Output the (x, y) coordinate of the center of the cell containing the given text.  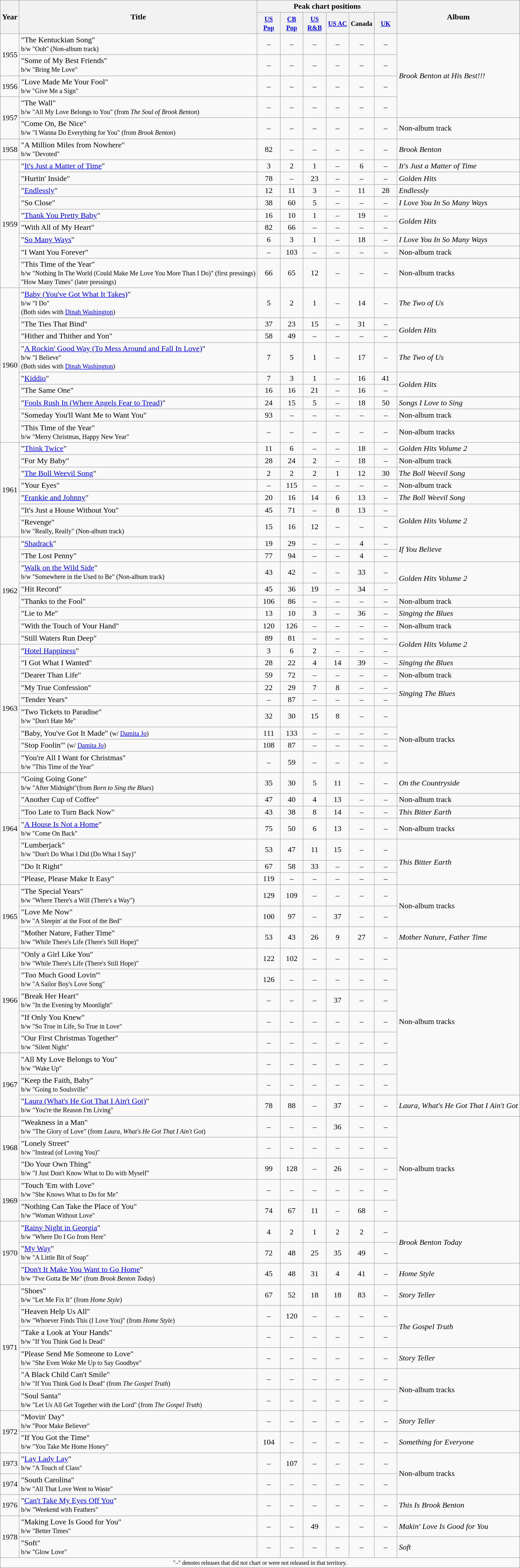
"For My Baby" (138, 461)
"Stop Foolin'" (w/ Damita Jo) (138, 745)
"This Time of the Year"b/w "Merry Christmas, Happy New Year" (138, 432)
"Fools Rush In (Where Angels Fear to Tread)" (138, 403)
94 (291, 556)
Title (138, 17)
"Lay Lady Lay"b/w "A Touch of Class" (138, 1463)
"Break Her Heart"b/w "In the Evening by Moonlight" (138, 1001)
"A Black Child Can't Smile"b/w "If You Think God Is Dead" (from The Gospel Truth) (138, 1379)
81 (291, 638)
21 (315, 390)
"Don't It Make You Want to Go Home"b/w "I've Gotta Be Me" (from Brook Benton Today) (138, 1274)
"It's Just a Matter of Time" (138, 166)
Peak chart positions (327, 6)
"Lonely Street"b/w "Instead (of Loving You)" (138, 1147)
75 (269, 829)
Laura, What's He Got That I Ain't Got (458, 1105)
1955 (10, 55)
103 (291, 252)
"Weakness in a Man"b/w "The Glory of Love" (from Laura, What's He Got That I Ain't Got) (138, 1127)
133 (291, 733)
129 (269, 895)
"Rainy Night in Georgia"b/w "Where Do I Go from Here" (138, 1232)
It's Just a Matter of Time (458, 166)
"Thank You Pretty Baby" (138, 215)
"Someday You'll Want Me to Want You" (138, 415)
52 (291, 1295)
1966 (10, 1000)
Brook Benton Today (458, 1242)
77 (269, 556)
Brook Benton at His Best!!! (458, 76)
1976 (10, 1505)
128 (291, 1169)
"Can't Take My Eyes Off You"b/w "Weekend with Feathers" (138, 1505)
"Do It Right" (138, 866)
"The Kentuckian Song"b/w "Ooh" (Non-album track) (138, 44)
111 (269, 733)
If You Believe (458, 549)
Makin' Love Is Good for You (458, 1526)
1963 (10, 709)
On the Countryside (458, 783)
"Love Me Now"b/w "A Sleepin' at the Foot of the Bed" (138, 916)
"My True Confession" (138, 688)
CB Pop (291, 23)
102 (291, 958)
"Laura (What's He Got That I Ain't Got)"b/w "You're the Reason I'm Living" (138, 1105)
"–" denotes releases that did not chart or were not released in that territory. (260, 1563)
60 (291, 203)
83 (362, 1295)
"Two Tickets to Paradise"b/w "Don't Hate Me" (138, 716)
"Walk on the Wild Side"b/w "Somewhere in the Used to Be" (Non-album track) (138, 572)
US R&B (315, 23)
"If Only You Knew"b/w "So True in Life, So True in Love" (138, 1021)
27 (362, 937)
"Hotel Happiness" (138, 650)
109 (291, 895)
"Still Waters Run Deep" (138, 638)
"Too Late to Turn Back Now" (138, 812)
"Heaven Help Us All"b/w "Whoever Finds This (I Love You)" (from Home Style) (138, 1316)
"Soul Santa"b/w "Let Us All Get Together with the Lord" (from The Gospel Truth) (138, 1400)
"It's Just a House Without You" (138, 510)
"Hither and Thither and Yon" (138, 336)
1965 (10, 916)
"Touch 'Em with Love"b/w "She Knows What to Do for Me" (138, 1189)
Mother Nature, Father Time (458, 937)
115 (291, 485)
"The Ties That Bind" (138, 324)
UK (386, 23)
68 (362, 1211)
122 (269, 958)
107 (291, 1463)
"Making Love Is Good for You"b/w "Better Times" (138, 1526)
119 (269, 879)
"Another Cup of Coffee" (138, 800)
34 (362, 589)
9 (338, 937)
"Some of My Best Friends"b/w "Bring Me Love" (138, 65)
93 (269, 415)
"Tender Years" (138, 700)
1967 (10, 1085)
"The Special Years"b/w "Where There's a Will (There's a Way") (138, 895)
25 (315, 1253)
1972 (10, 1432)
Canada (362, 23)
"Come On, Be Nice"b/w "I Wanna Do Everything for You" (from Brook Benton) (138, 128)
1968 (10, 1147)
"The Boll Weevil Song" (138, 473)
"The Lost Penny" (138, 556)
99 (269, 1169)
"Do Your Own Thing"b/w "I Just Don't Know What to Do with Myself" (138, 1169)
US Pop (269, 23)
"Frankie and Johnny" (138, 498)
1962 (10, 591)
1959 (10, 224)
"Dearer Than Life" (138, 675)
"A Rockin' Good Way (To Mess Around and Fall In Love)"b/w "I Believe"(Both sides with Dinah Washington) (138, 357)
"Lie to Me" (138, 613)
Endlessly (458, 190)
88 (291, 1105)
1956 (10, 86)
"Please, Please Make It Easy" (138, 879)
"Nothing Can Take the Place of You"b/w "Woman Without Love" (138, 1211)
"All My Love Belongs to You"b/w "Wake Up" (138, 1063)
Soft (458, 1547)
"Your Eyes" (138, 485)
"Shadrack" (138, 543)
108 (269, 745)
1961 (10, 489)
"Baby (You've Got What It Takes)"b/w "I Do"(Both sides with Dinah Washington) (138, 303)
"Think Twice" (138, 448)
1971 (10, 1348)
"Mother Nature, Father Time"b/w "While There's Life (There's Still Hope)" (138, 937)
"If You Got the Time"b/w "You Take Me Home Honey" (138, 1442)
106 (269, 601)
"With the Touch of Your Hand" (138, 626)
"Soft"b/w "Glow Love" (138, 1547)
"Going Going Gone"b/w "After Midnight"(from Born to Sing the Blues) (138, 783)
"Keep the Faith, Baby"b/w "Going to Soulsville" (138, 1085)
"I Got What I Wanted" (138, 663)
1969 (10, 1200)
The Gospel Truth (458, 1327)
"The Same One" (138, 390)
"Love Made Me Your Fool"b/w "Give Me a Sign" (138, 86)
"Lumberjack"b/w "Don't Do What I Did (Do What I Say)" (138, 849)
"Kiddio" (138, 378)
1978 (10, 1537)
104 (269, 1442)
"Movin' Day"b/w "Poor Make Believer" (138, 1421)
"A House Is Not a Home"b/w "Come On Back" (138, 829)
Singing The Blues (458, 694)
"Hit Record" (138, 589)
"So Many Ways" (138, 240)
1960 (10, 365)
"Revenge"b/w "Really, Really" (Non-album track) (138, 527)
Album (458, 17)
"I Want You Forever" (138, 252)
"South Carolina"b/w "All That Love Went to Waste" (138, 1484)
"Shoes"b/w "Let Me Fix It" (from Home Style) (138, 1295)
40 (291, 800)
"You're All I Want for Christmas"b/w "This Time of the Year" (138, 762)
Something for Everyone (458, 1442)
97 (291, 916)
17 (362, 357)
Year (10, 17)
"The Wall"b/w "All My Love Belongs to You" (from The Soul of Brook Benton) (138, 107)
20 (269, 498)
"Please Send Me Someone to Love"b/w "She Even Woke Me Up to Say Goodbye" (138, 1358)
"A Million Miles from Nowhere"b/w "Devoted" (138, 149)
71 (291, 510)
This Is Brook Benton (458, 1505)
"Thanks to the Fool" (138, 601)
Songs I Love to Sing (458, 403)
1957 (10, 118)
"Hurtin' Inside" (138, 178)
39 (362, 663)
Brook Benton (458, 149)
1974 (10, 1484)
65 (291, 273)
Home Style (458, 1274)
"Our First Christmas Together"b/w "Silent Night" (138, 1043)
32 (269, 716)
"With All of My Heart" (138, 228)
1958 (10, 149)
"Endlessly" (138, 190)
1970 (10, 1253)
1964 (10, 829)
74 (269, 1211)
"Too Much Good Lovin'"b/w "A Sailor Boy's Love Song" (138, 979)
"So Close" (138, 203)
"Only a Girl Like You"b/w "While There's Life (There's Still Hope)" (138, 958)
1973 (10, 1463)
42 (291, 572)
"This Time of the Year"b/w "Nothing In The World (Could Make Me Love You More Than I Do)" (first pressings) "How Many Times" (later pressings) (138, 273)
US AC (338, 23)
89 (269, 638)
"Take a Look at Your Hands"b/w "If You Think God Is Dead" (138, 1337)
"Baby, You've Got It Made" (w/ Damita Jo) (138, 733)
"My Way"b/w "A Little Bit of Soap" (138, 1253)
86 (291, 601)
100 (269, 916)
